Find where the given text appears and provide that cell's center as [x, y] coordinate. 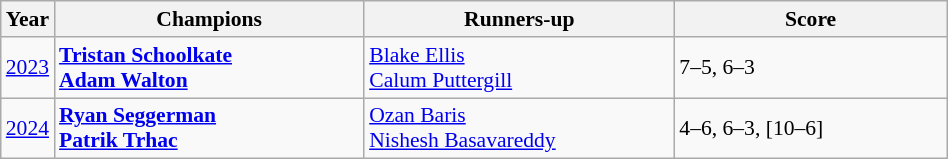
Tristan Schoolkate Adam Walton [209, 68]
2023 [28, 68]
Ozan Baris Nishesh Basavareddy [519, 128]
Score [810, 19]
2024 [28, 128]
4–6, 6–3, [10–6] [810, 128]
Runners-up [519, 19]
7–5, 6–3 [810, 68]
Blake Ellis Calum Puttergill [519, 68]
Champions [209, 19]
Ryan Seggerman Patrik Trhac [209, 128]
Year [28, 19]
